Determine the (x, y) coordinate at the center of the cell enclosing the given text.  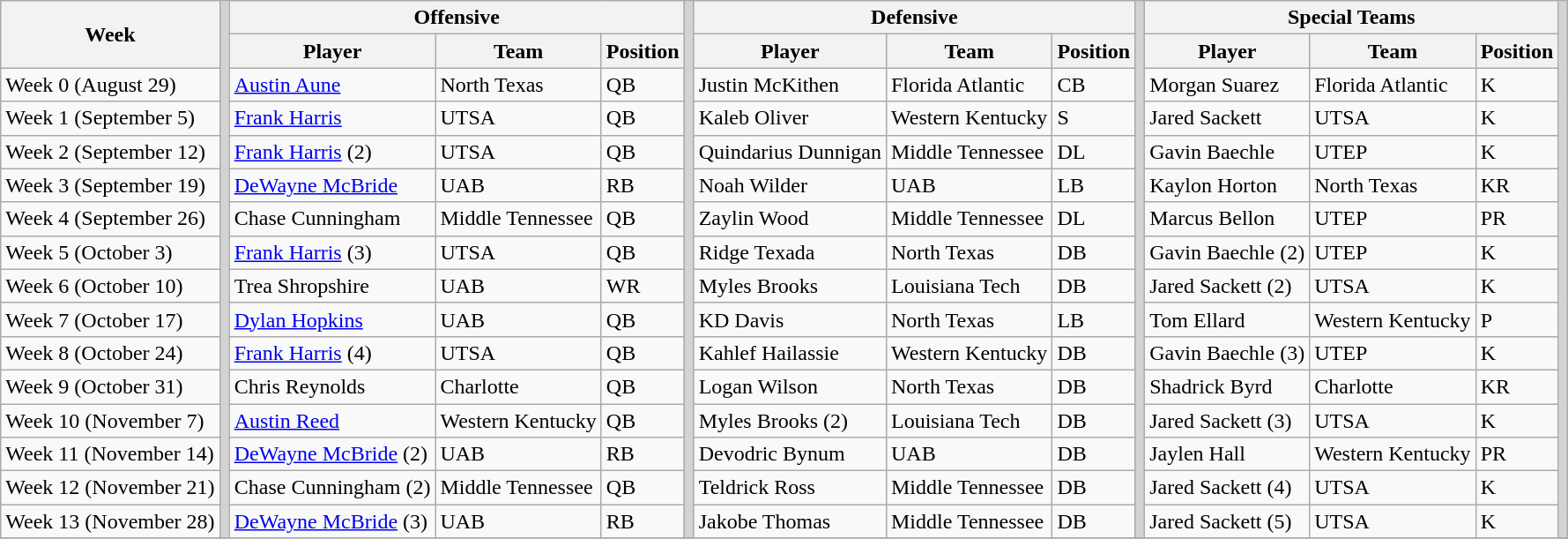
Myles Brooks (790, 286)
Jared Sackett (1227, 118)
Defensive (915, 18)
Chase Cunningham (2) (332, 488)
Kaylon Horton (1227, 185)
Jared Sackett (2) (1227, 286)
KD Davis (790, 319)
Offensive (457, 18)
Dylan Hopkins (332, 319)
Chris Reynolds (332, 386)
Week 3 (September 19) (110, 185)
Jakobe Thomas (790, 521)
P (1517, 319)
Austin Reed (332, 421)
Jared Sackett (5) (1227, 521)
Week 11 (November 14) (110, 454)
Kahlef Hailassie (790, 353)
Quindarius Dunnigan (790, 152)
WR (643, 286)
Week 8 (October 24) (110, 353)
S (1094, 118)
Devodric Bynum (790, 454)
Justin McKithen (790, 85)
Week 13 (November 28) (110, 521)
Tom Ellard (1227, 319)
Week 1 (September 5) (110, 118)
Teldrick Ross (790, 488)
Week 7 (October 17) (110, 319)
Morgan Suarez (1227, 85)
Special Teams (1352, 18)
Trea Shropshire (332, 286)
Week 10 (November 7) (110, 421)
Jared Sackett (3) (1227, 421)
Week 6 (October 10) (110, 286)
DeWayne McBride (2) (332, 454)
Noah Wilder (790, 185)
Week 2 (September 12) (110, 152)
Marcus Bellon (1227, 219)
Frank Harris (4) (332, 353)
Chase Cunningham (332, 219)
Kaleb Oliver (790, 118)
Shadrick Byrd (1227, 386)
Austin Aune (332, 85)
Frank Harris (2) (332, 152)
Gavin Baechle (1227, 152)
Zaylin Wood (790, 219)
Jaylen Hall (1227, 454)
Ridge Texada (790, 252)
DeWayne McBride (3) (332, 521)
Jared Sackett (4) (1227, 488)
Logan Wilson (790, 386)
Week 9 (October 31) (110, 386)
Week 0 (August 29) (110, 85)
Gavin Baechle (2) (1227, 252)
Myles Brooks (2) (790, 421)
DeWayne McBride (332, 185)
Frank Harris (332, 118)
CB (1094, 85)
Week 4 (September 26) (110, 219)
Gavin Baechle (3) (1227, 353)
Frank Harris (3) (332, 252)
Week 12 (November 21) (110, 488)
Week (110, 34)
Week 5 (October 3) (110, 252)
